Return (X, Y) of the center of cell containing provided text 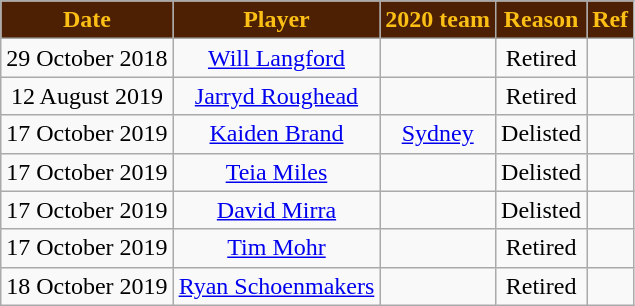
2020 team (438, 20)
Kaiden Brand (276, 134)
Date (87, 20)
Will Langford (276, 58)
Tim Mohr (276, 248)
Player (276, 20)
18 October 2019 (87, 286)
29 October 2018 (87, 58)
12 August 2019 (87, 96)
Ryan Schoenmakers (276, 286)
Teia Miles (276, 172)
Jarryd Roughead (276, 96)
Sydney (438, 134)
Ref (610, 20)
Reason (542, 20)
David Mirra (276, 210)
